From the cell containing the given text, extract its center point as [x, y] coordinate. 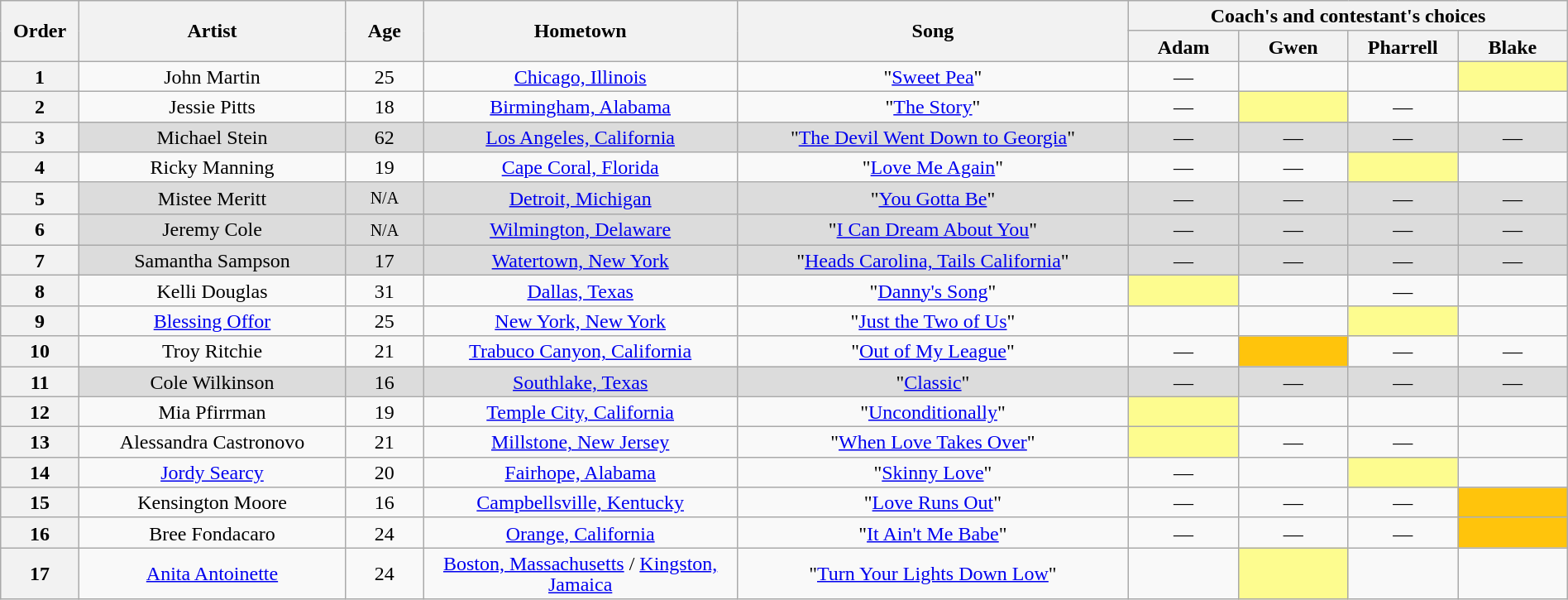
"Turn Your Lights Down Low" [933, 574]
"Sweet Pea" [933, 76]
Adam [1184, 46]
Orange, California [581, 533]
9 [40, 321]
Los Angeles, California [581, 137]
Anita Antoinette [212, 574]
"Love Me Again" [933, 167]
"The Devil Went Down to Georgia" [933, 137]
Order [40, 31]
"Unconditionally" [933, 412]
14 [40, 472]
Bree Fondacaro [212, 533]
"Skinny Love" [933, 472]
Michael Stein [212, 137]
New York, New York [581, 321]
Campbellsville, Kentucky [581, 503]
Dallas, Texas [581, 291]
"You Gotta Be" [933, 198]
Trabuco Canyon, California [581, 351]
2 [40, 106]
Age [385, 31]
12 [40, 412]
4 [40, 167]
Song [933, 31]
Troy Ritchie [212, 351]
Watertown, New York [581, 260]
11 [40, 381]
Blessing Offor [212, 321]
"Out of My League" [933, 351]
Southlake, Texas [581, 381]
Artist [212, 31]
Alessandra Castronovo [212, 442]
Temple City, California [581, 412]
Jordy Searcy [212, 472]
Cole Wilkinson [212, 381]
"The Story" [933, 106]
10 [40, 351]
Jessie Pitts [212, 106]
Birmingham, Alabama [581, 106]
5 [40, 198]
Ricky Manning [212, 167]
Mia Pfirrman [212, 412]
"Classic" [933, 381]
"Danny's Song" [933, 291]
7 [40, 260]
Jeremy Cole [212, 229]
62 [385, 137]
"When Love Takes Over" [933, 442]
"I Can Dream About You" [933, 229]
Millstone, New Jersey [581, 442]
6 [40, 229]
Hometown [581, 31]
Pharrell [1403, 46]
1 [40, 76]
Chicago, Illinois [581, 76]
"Just the Two of Us" [933, 321]
15 [40, 503]
Gwen [1293, 46]
Fairhope, Alabama [581, 472]
John Martin [212, 76]
Cape Coral, Florida [581, 167]
"Heads Carolina, Tails California" [933, 260]
"Love Runs Out" [933, 503]
8 [40, 291]
20 [385, 472]
31 [385, 291]
Boston, Massachusetts / Kingston, Jamaica [581, 574]
18 [385, 106]
13 [40, 442]
Blake [1513, 46]
Wilmington, Delaware [581, 229]
3 [40, 137]
Mistee Meritt [212, 198]
Kelli Douglas [212, 291]
Kensington Moore [212, 503]
Coach's and contestant's choices [1348, 17]
Detroit, Michigan [581, 198]
Samantha Sampson [212, 260]
"It Ain't Me Babe" [933, 533]
